Pinpoint the cell where the given text exists, returning its (X, Y) midpoint coordinate. 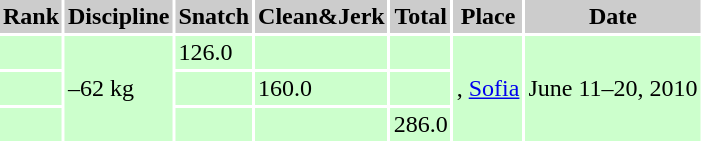
Clean&Jerk (322, 16)
160.0 (322, 88)
, Sofia (488, 88)
–62 kg (118, 88)
286.0 (421, 124)
Discipline (118, 16)
Place (488, 16)
Rank (31, 16)
Snatch (214, 16)
Date (612, 16)
Total (421, 16)
June 11–20, 2010 (612, 88)
126.0 (214, 52)
